From the cell containing the given text, extract its center point as (X, Y) coordinate. 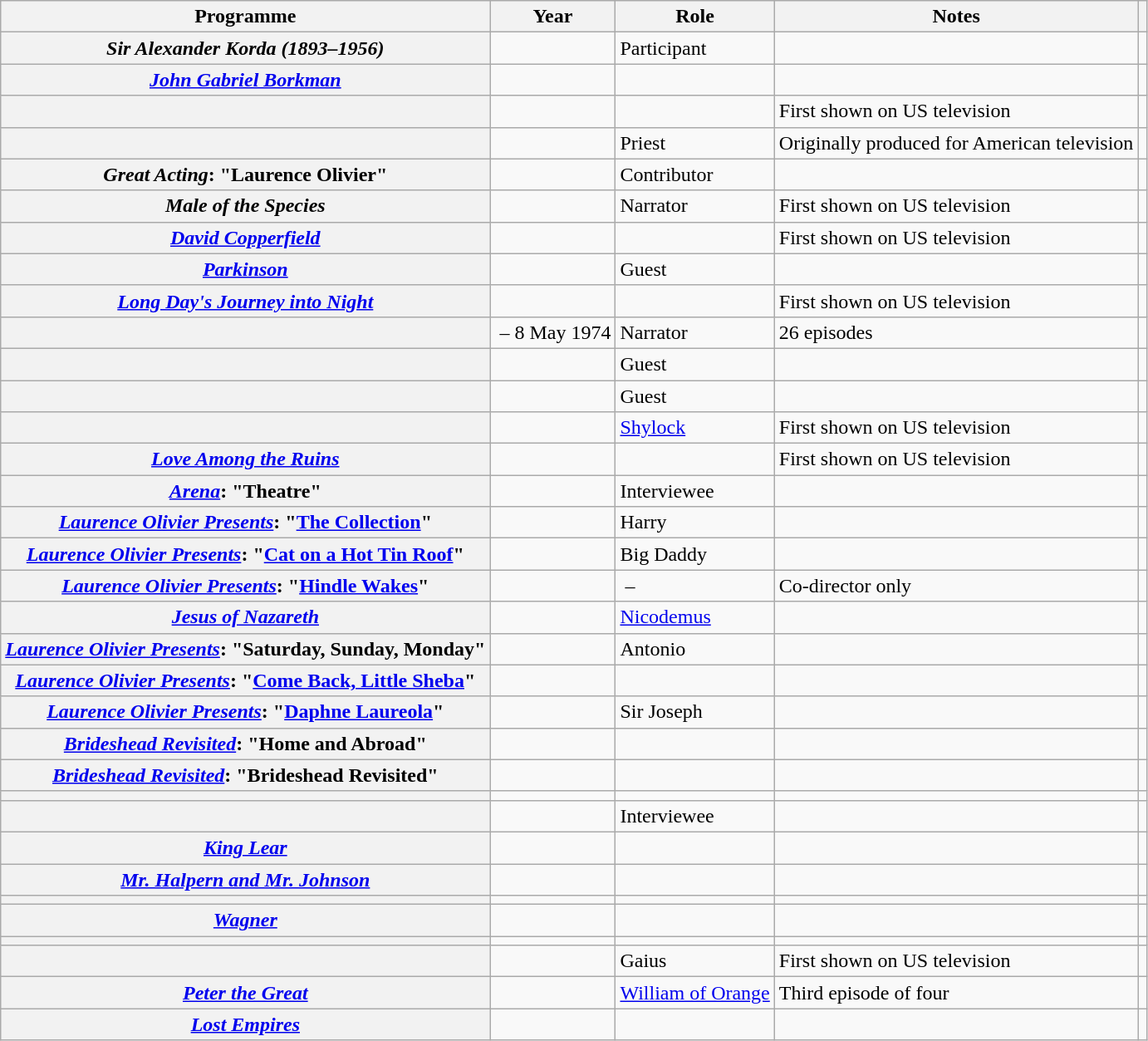
Laurence Olivier Presents: "Hindle Wakes" (246, 586)
Participant (694, 48)
Arena: "Theatre" (246, 491)
Lost Empires (246, 1024)
Co-director only (956, 586)
Wagner (246, 921)
Year (553, 17)
David Copperfield (246, 238)
Nicodemus (694, 617)
Antonio (694, 649)
Role (694, 17)
Notes (956, 17)
Laurence Olivier Presents: "Daphne Laureola" (246, 712)
Peter the Great (246, 993)
Jesus of Nazareth (246, 617)
Brideshead Revisited: "Brideshead Revisited" (246, 775)
Sir Alexander Korda (1893–1956) (246, 48)
Laurence Olivier Presents: "Saturday, Sunday, Monday" (246, 649)
Sir Joseph (694, 712)
Gaius (694, 961)
Originally produced for American television (956, 143)
Third episode of four (956, 993)
Male of the Species (246, 206)
Shylock (694, 428)
William of Orange (694, 993)
Contributor (694, 174)
Mr. Halpern and Mr. Johnson (246, 880)
26 episodes (956, 332)
Priest (694, 143)
Big Daddy (694, 554)
Laurence Olivier Presents: "Cat on a Hot Tin Roof" (246, 554)
– 8 May 1974 (553, 332)
Parkinson (246, 269)
Laurence Olivier Presents: "The Collection" (246, 523)
Programme (246, 17)
Great Acting: "Laurence Olivier" (246, 174)
– (694, 586)
Long Day's Journey into Night (246, 301)
Love Among the Ruins (246, 459)
Laurence Olivier Presents: "Come Back, Little Sheba" (246, 680)
Harry (694, 523)
King Lear (246, 847)
Brideshead Revisited: "Home and Abroad" (246, 744)
John Gabriel Borkman (246, 80)
